Pinpoint the cell where the given text exists, returning its (x, y) midpoint coordinate. 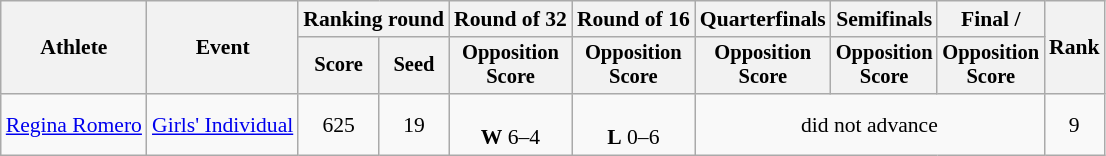
Girls' Individual (222, 124)
19 (414, 124)
W 6–4 (510, 124)
Quarterfinals (763, 19)
Regina Romero (74, 124)
Semifinals (884, 19)
L 0–6 (634, 124)
Rank (1074, 48)
625 (338, 124)
Round of 16 (634, 19)
Ranking round (374, 19)
Score (338, 66)
Athlete (74, 48)
9 (1074, 124)
Event (222, 48)
Final / (990, 19)
Round of 32 (510, 19)
Seed (414, 66)
did not advance (870, 124)
